Find where the given text appears and provide that cell's center as [X, Y] coordinate. 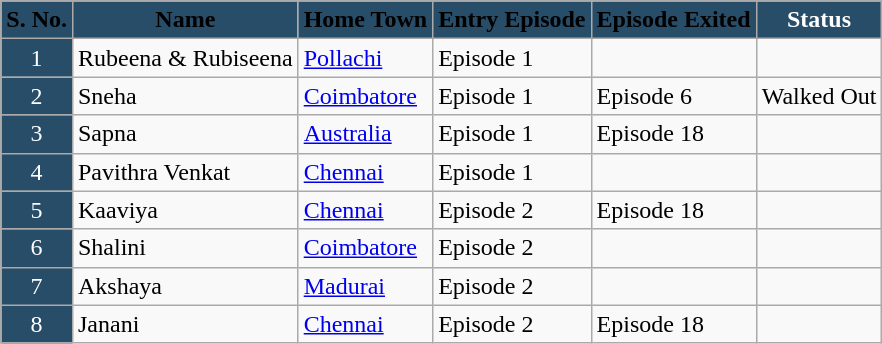
2 [37, 96]
Rubeena & Rubiseena [185, 58]
Entry Episode [512, 20]
Shalini [185, 248]
Pavithra Venkat [185, 172]
4 [37, 172]
Walked Out [819, 96]
6 [37, 248]
3 [37, 134]
Kaaviya [185, 210]
Status [819, 20]
1 [37, 58]
Australia [365, 134]
Episode Exited [674, 20]
Janani [185, 324]
Name [185, 20]
Episode 6 [674, 96]
Pollachi [365, 58]
Akshaya [185, 286]
8 [37, 324]
Sapna [185, 134]
7 [37, 286]
5 [37, 210]
S. No. [37, 20]
Home Town [365, 20]
Madurai [365, 286]
Sneha [185, 96]
